Identify which cell holds the provided text, then report its (x, y) central coordinate. 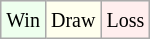
Win (24, 20)
Draw (72, 20)
Loss (126, 20)
